Detect which cell encompasses the target text, then output its [x, y] center coordinate. 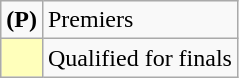
Premiers [140, 20]
Qualified for finals [140, 58]
(P) [22, 20]
